Search for the cell housing the specified text and yield its (x, y) center coordinate. 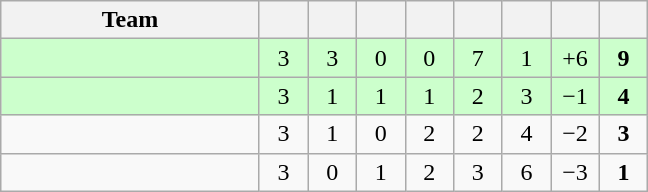
9 (624, 58)
7 (478, 58)
6 (526, 172)
+6 (576, 58)
−1 (576, 96)
−3 (576, 172)
−2 (576, 134)
Team (130, 20)
